Find where the given text appears and provide that cell's center as (x, y) coordinate. 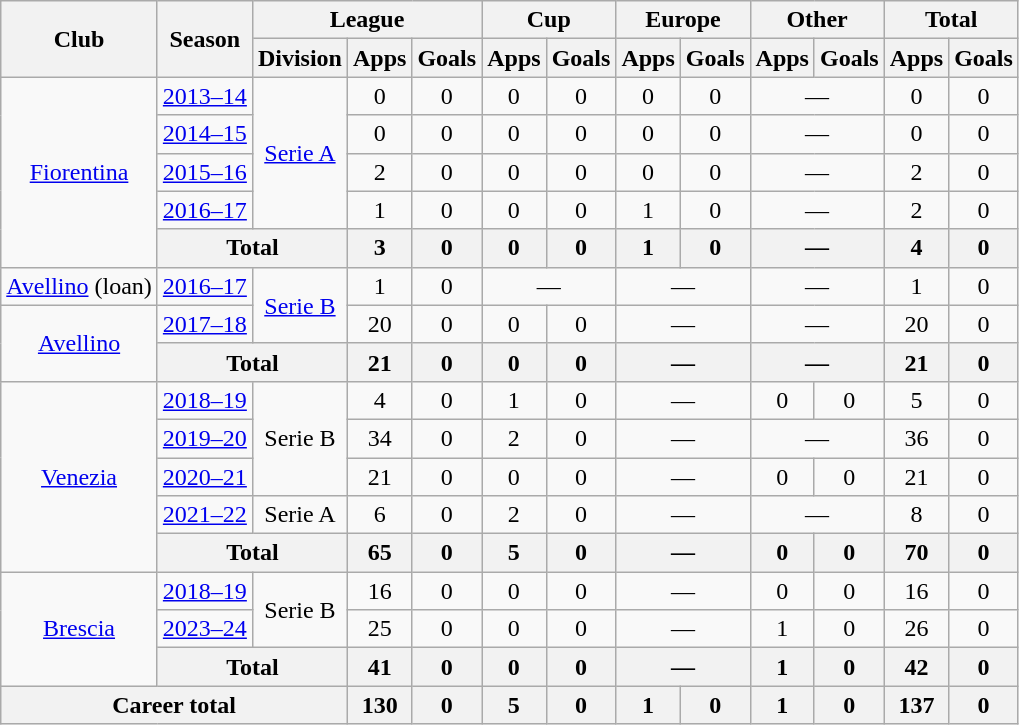
2021–22 (204, 515)
25 (379, 629)
Division (300, 58)
Avellino (loan) (80, 286)
2015–16 (204, 172)
2014–15 (204, 134)
Cup (549, 20)
Career total (174, 705)
8 (916, 515)
3 (379, 248)
70 (916, 553)
Club (80, 39)
Europe (683, 20)
42 (916, 667)
Venezia (80, 476)
Brescia (80, 629)
41 (379, 667)
Season (204, 39)
2017–18 (204, 324)
2020–21 (204, 477)
65 (379, 553)
34 (379, 438)
Avellino (80, 343)
Fiorentina (80, 172)
Other (817, 20)
6 (379, 515)
137 (916, 705)
130 (379, 705)
26 (916, 629)
2019–20 (204, 438)
36 (916, 438)
League (366, 20)
2013–14 (204, 96)
2023–24 (204, 629)
